Output the [X, Y] coordinate of the center of the cell containing the given text.  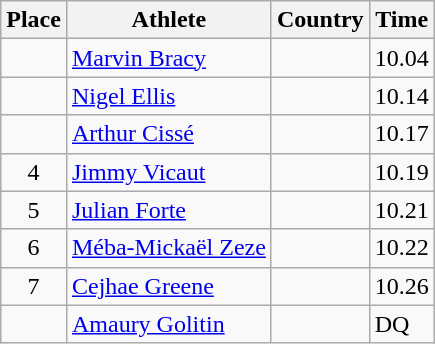
4 [34, 172]
Arthur Cissé [168, 134]
10.14 [402, 96]
Athlete [168, 20]
Place [34, 20]
Nigel Ellis [168, 96]
Cejhae Greene [168, 286]
10.21 [402, 210]
10.26 [402, 286]
6 [34, 248]
10.04 [402, 58]
Jimmy Vicaut [168, 172]
Country [320, 20]
5 [34, 210]
Méba-Mickaël Zeze [168, 248]
10.19 [402, 172]
Time [402, 20]
10.17 [402, 134]
Marvin Bracy [168, 58]
10.22 [402, 248]
Amaury Golitin [168, 324]
DQ [402, 324]
7 [34, 286]
Julian Forte [168, 210]
